Search for the cell housing the specified text and yield its (X, Y) center coordinate. 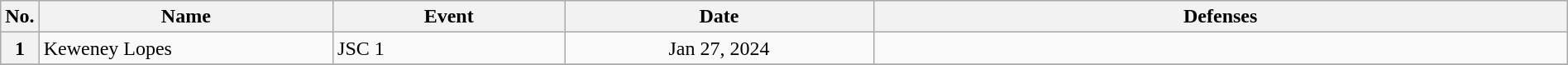
Date (719, 17)
Keweney Lopes (185, 48)
No. (20, 17)
1 (20, 48)
Defenses (1221, 17)
Name (185, 17)
JSC 1 (449, 48)
Event (449, 17)
Jan 27, 2024 (719, 48)
